From the cell containing the given text, extract its center point as (X, Y) coordinate. 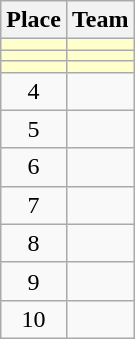
Team (100, 20)
6 (34, 167)
5 (34, 129)
9 (34, 281)
Place (34, 20)
10 (34, 319)
4 (34, 91)
8 (34, 243)
7 (34, 205)
